Search for the cell housing the specified text and yield its (X, Y) center coordinate. 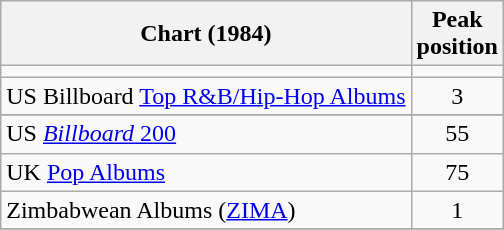
Chart (1984) (206, 34)
Zimbabwean Albums (ZIMA) (206, 210)
1 (457, 210)
Peak position (457, 34)
UK Pop Albums (206, 172)
US Billboard 200 (206, 134)
75 (457, 172)
US Billboard Top R&B/Hip-Hop Albums (206, 96)
3 (457, 96)
55 (457, 134)
